Find where the given text appears and provide that cell's center as [X, Y] coordinate. 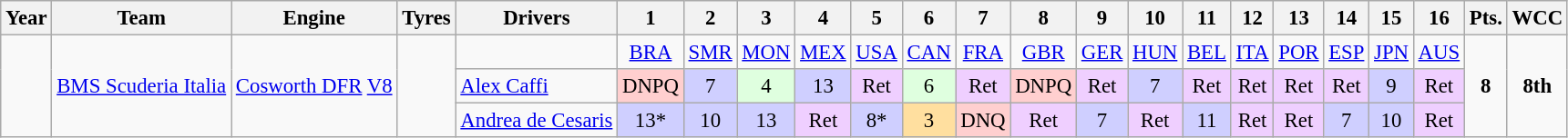
GBR [1044, 53]
2 [711, 18]
Tyres [426, 18]
14 [1347, 18]
BMS Scuderia Italia [142, 87]
15 [1392, 18]
12 [1252, 18]
Cosworth DFR V8 [314, 87]
16 [1439, 18]
1 [651, 18]
MEX [824, 53]
13* [651, 121]
USA [876, 53]
DNQ [983, 121]
BEL [1207, 53]
Pts. [1485, 18]
JPN [1392, 53]
Drivers [537, 18]
ESP [1347, 53]
HUN [1155, 53]
8th [1537, 87]
ITA [1252, 53]
Engine [314, 18]
BRA [651, 53]
WCC [1537, 18]
Alex Caffi [537, 86]
POR [1299, 53]
Andrea de Cesaris [537, 121]
GER [1102, 53]
FRA [983, 53]
SMR [711, 53]
5 [876, 18]
CAN [929, 53]
Team [142, 18]
MON [766, 53]
Year [26, 18]
AUS [1439, 53]
8* [876, 121]
